Detect which cell encompasses the target text, then output its [x, y] center coordinate. 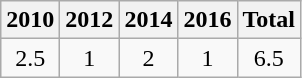
2014 [148, 20]
2016 [208, 20]
2.5 [30, 58]
2012 [90, 20]
6.5 [269, 58]
Total [269, 20]
2010 [30, 20]
2 [148, 58]
